Capture the cell that displays the provided text and extract its [x, y] central coordinate. 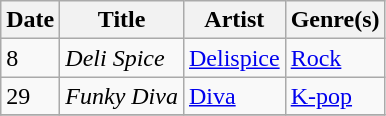
Date [30, 20]
Diva [234, 96]
Delispice [234, 58]
Deli Spice [122, 58]
Artist [234, 20]
K-pop [335, 96]
8 [30, 58]
Title [122, 20]
29 [30, 96]
Genre(s) [335, 20]
Rock [335, 58]
Funky Diva [122, 96]
